Detect which cell encompasses the target text, then output its [x, y] center coordinate. 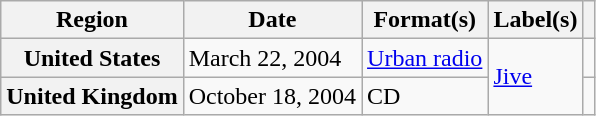
CD [425, 96]
Date [272, 20]
Region [92, 20]
United States [92, 58]
October 18, 2004 [272, 96]
Jive [536, 77]
Label(s) [536, 20]
Urban radio [425, 58]
United Kingdom [92, 96]
March 22, 2004 [272, 58]
Format(s) [425, 20]
